Output the (x, y) coordinate of the center of the cell containing the given text.  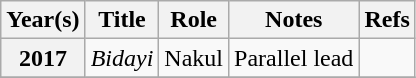
Year(s) (43, 20)
Role (194, 20)
Refs (387, 20)
2017 (43, 58)
Title (122, 20)
Nakul (194, 58)
Bidayi (122, 58)
Notes (294, 20)
Parallel lead (294, 58)
